Provide the [x, y] coordinate of the cell's center where the given text is located.  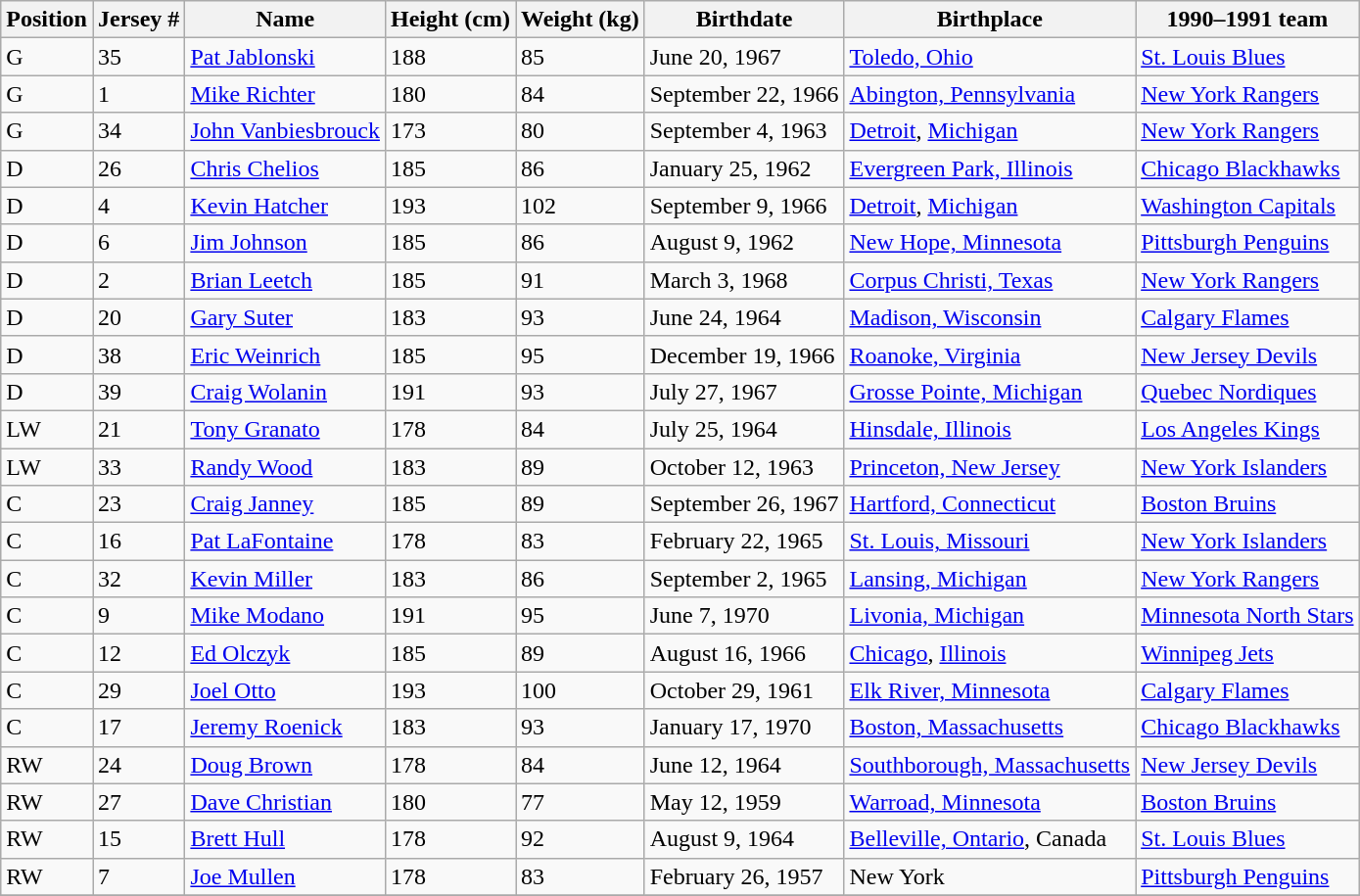
102 [580, 206]
Jim Johnson [286, 243]
Joel Otto [286, 690]
Craig Janney [286, 504]
Eric Weinrich [286, 354]
July 25, 1964 [744, 429]
December 19, 1966 [744, 354]
Belleville, Ontario, Canada [990, 839]
New Hope, Minnesota [990, 243]
Gary Suter [286, 317]
80 [580, 131]
Roanoke, Virginia [990, 354]
September 22, 1966 [744, 94]
173 [450, 131]
17 [138, 728]
Tony Granato [286, 429]
Jersey # [138, 20]
Kevin Miller [286, 579]
Kevin Hatcher [286, 206]
Birthplace [990, 20]
6 [138, 243]
38 [138, 354]
September 9, 1966 [744, 206]
Jeremy Roenick [286, 728]
Position [47, 20]
Randy Wood [286, 467]
January 25, 1962 [744, 168]
June 20, 1967 [744, 57]
Hinsdale, Illinois [990, 429]
June 7, 1970 [744, 616]
12 [138, 653]
91 [580, 280]
92 [580, 839]
Livonia, Michigan [990, 616]
June 24, 1964 [744, 317]
15 [138, 839]
John Vanbiesbrouck [286, 131]
St. Louis, Missouri [990, 542]
New York [990, 876]
Evergreen Park, Illinois [990, 168]
Corpus Christi, Texas [990, 280]
Washington Capitals [1247, 206]
July 27, 1967 [744, 392]
1990–1991 team [1247, 20]
Doug Brown [286, 765]
Winnipeg Jets [1247, 653]
Minnesota North Stars [1247, 616]
Madison, Wisconsin [990, 317]
9 [138, 616]
September 26, 1967 [744, 504]
Hartford, Connecticut [990, 504]
October 29, 1961 [744, 690]
27 [138, 802]
Elk River, Minnesota [990, 690]
Joe Mullen [286, 876]
Brett Hull [286, 839]
Warroad, Minnesota [990, 802]
85 [580, 57]
77 [580, 802]
August 9, 1964 [744, 839]
January 17, 1970 [744, 728]
32 [138, 579]
Weight (kg) [580, 20]
Mike Richter [286, 94]
Birthdate [744, 20]
4 [138, 206]
188 [450, 57]
Height (cm) [450, 20]
1 [138, 94]
Lansing, Michigan [990, 579]
16 [138, 542]
7 [138, 876]
20 [138, 317]
March 3, 1968 [744, 280]
August 16, 1966 [744, 653]
23 [138, 504]
Name [286, 20]
39 [138, 392]
October 12, 1963 [744, 467]
Chicago, Illinois [990, 653]
September 4, 1963 [744, 131]
Grosse Pointe, Michigan [990, 392]
26 [138, 168]
Chris Chelios [286, 168]
February 22, 1965 [744, 542]
September 2, 1965 [744, 579]
2 [138, 280]
21 [138, 429]
Ed Olczyk [286, 653]
Pat LaFontaine [286, 542]
35 [138, 57]
29 [138, 690]
Mike Modano [286, 616]
Los Angeles Kings [1247, 429]
Boston, Massachusetts [990, 728]
Dave Christian [286, 802]
34 [138, 131]
February 26, 1957 [744, 876]
Toledo, Ohio [990, 57]
August 9, 1962 [744, 243]
Craig Wolanin [286, 392]
33 [138, 467]
Quebec Nordiques [1247, 392]
Pat Jablonski [286, 57]
June 12, 1964 [744, 765]
Southborough, Massachusetts [990, 765]
Princeton, New Jersey [990, 467]
May 12, 1959 [744, 802]
Brian Leetch [286, 280]
100 [580, 690]
24 [138, 765]
Abington, Pennsylvania [990, 94]
